Return the [X, Y] coordinate for the center point of the cell that contains the specified text.  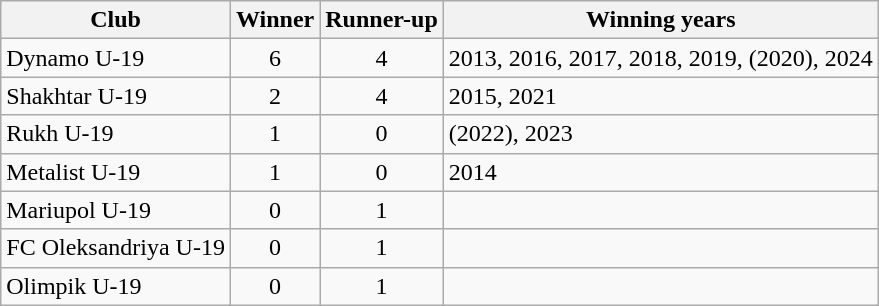
Metalist U-19 [116, 172]
Dynamo U-19 [116, 58]
Runner-up [382, 20]
Mariupol U-19 [116, 210]
2015, 2021 [660, 96]
Shakhtar U-19 [116, 96]
FC Oleksandriya U-19 [116, 248]
2013, 2016, 2017, 2018, 2019, (2020), 2024 [660, 58]
2014 [660, 172]
Rukh U-19 [116, 134]
Olimpik U-19 [116, 286]
Club [116, 20]
Winner [274, 20]
(2022), 2023 [660, 134]
Winning years [660, 20]
6 [274, 58]
2 [274, 96]
